From the cell containing the given text, extract its center point as [X, Y] coordinate. 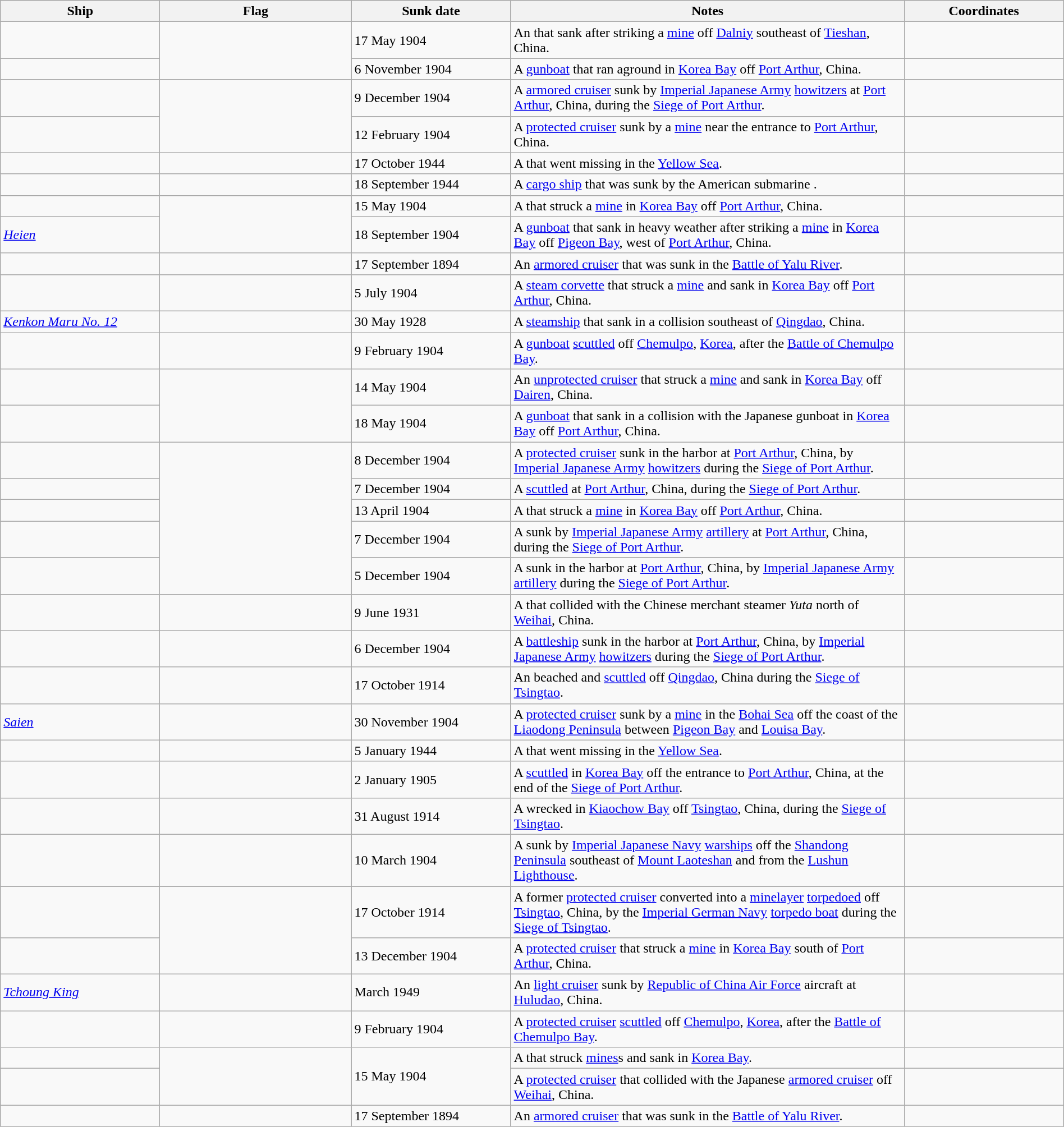
A gunboat scuttled off Chemulpo, Korea, after the Battle of Chemulpo Bay. [707, 350]
A that struck miness and sank in Korea Bay. [707, 1058]
18 September 1904 [431, 234]
A cargo ship that was sunk by the American submarine . [707, 185]
18 May 1904 [431, 424]
Ship [80, 11]
Tchoung King [80, 993]
A sunk in the harbor at Port Arthur, China, by Imperial Japanese Army artillery during the Siege of Port Arthur. [707, 576]
A armored cruiser sunk by Imperial Japanese Army howitzers at Port Arthur, China, during the Siege of Port Arthur. [707, 98]
14 May 1904 [431, 387]
18 September 1944 [431, 185]
A wrecked in Kiaochow Bay off Tsingtao, China, during the Siege of Tsingtao. [707, 816]
5 December 1904 [431, 576]
30 May 1928 [431, 321]
A sunk by Imperial Japanese Navy warships off the Shandong Peninsula southeast of Mount Laoteshan and from the Lushun Lighthouse. [707, 860]
6 December 1904 [431, 648]
10 March 1904 [431, 860]
A protected cruiser sunk in the harbor at Port Arthur, China, by Imperial Japanese Army howitzers during the Siege of Port Arthur. [707, 460]
March 1949 [431, 993]
Kenkon Maru No. 12 [80, 321]
A gunboat that sank in a collision with the Japanese gunboat in Korea Bay off Port Arthur, China. [707, 424]
A gunboat that ran aground in Korea Bay off Port Arthur, China. [707, 69]
A battleship sunk in the harbor at Port Arthur, China, by Imperial Japanese Army howitzers during the Siege of Port Arthur. [707, 648]
Saien [80, 721]
Sunk date [431, 11]
An unprotected cruiser that struck a mine and sank in Korea Bay off Dairen, China. [707, 387]
6 November 1904 [431, 69]
13 April 1904 [431, 510]
A protected cruiser sunk by a mine in the Bohai Sea off the coast of the Liaodong Peninsula between Pigeon Bay and Louisa Bay. [707, 721]
A steamship that sank in a collision southeast of Qingdao, China. [707, 321]
A scuttled in Korea Bay off the entrance to Port Arthur, China, at the end of the Siege of Port Arthur. [707, 780]
17 May 1904 [431, 40]
A gunboat that sank in heavy weather after striking a mine in Korea Bay off Pigeon Bay, west of Port Arthur, China. [707, 234]
Coordinates [984, 11]
A that collided with the Chinese merchant steamer Yuta north of Weihai, China. [707, 613]
A protected cruiser scuttled off Chemulpo, Korea, after the Battle of Chemulpo Bay. [707, 1029]
9 June 1931 [431, 613]
Notes [707, 11]
12 February 1904 [431, 135]
Flag [256, 11]
A steam corvette that struck a mine and sank in Korea Bay off Port Arthur, China. [707, 293]
An light cruiser sunk by Republic of China Air Force aircraft at Huludao, China. [707, 993]
5 January 1944 [431, 751]
A protected cruiser sunk by a mine near the entrance to Port Arthur, China. [707, 135]
31 August 1914 [431, 816]
8 December 1904 [431, 460]
A scuttled at Port Arthur, China, during the Siege of Port Arthur. [707, 489]
17 October 1944 [431, 163]
5 July 1904 [431, 293]
30 November 1904 [431, 721]
An beached and scuttled off Qingdao, China during the Siege of Tsingtao. [707, 686]
Heien [80, 234]
2 January 1905 [431, 780]
An that sank after striking a mine off Dalniy southeast of Tieshan, China. [707, 40]
13 December 1904 [431, 956]
A sunk by Imperial Japanese Army artillery at Port Arthur, China, during the Siege of Port Arthur. [707, 540]
A protected cruiser that struck a mine in Korea Bay south of Port Arthur, China. [707, 956]
A protected cruiser that collided with the Japanese armored cruiser off Weihai, China. [707, 1087]
9 December 1904 [431, 98]
